For the text-containing cell, return its midpoint in (X, Y) coordinate format. 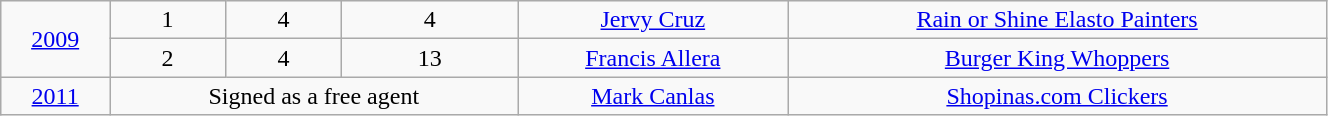
Mark Canlas (653, 96)
2009 (56, 39)
2 (168, 58)
Jervy Cruz (653, 20)
Burger King Whoppers (1058, 58)
13 (430, 58)
Signed as a free agent (314, 96)
Francis Allera (653, 58)
2011 (56, 96)
Rain or Shine Elasto Painters (1058, 20)
1 (168, 20)
Shopinas.com Clickers (1058, 96)
